Extract the [x, y] coordinate from the center of the cell holding the provided text.  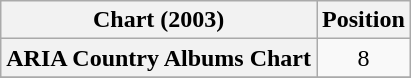
8 [364, 58]
Chart (2003) [159, 20]
ARIA Country Albums Chart [159, 58]
Position [364, 20]
